Return the [x, y] coordinate for the center point of the cell that contains the specified text.  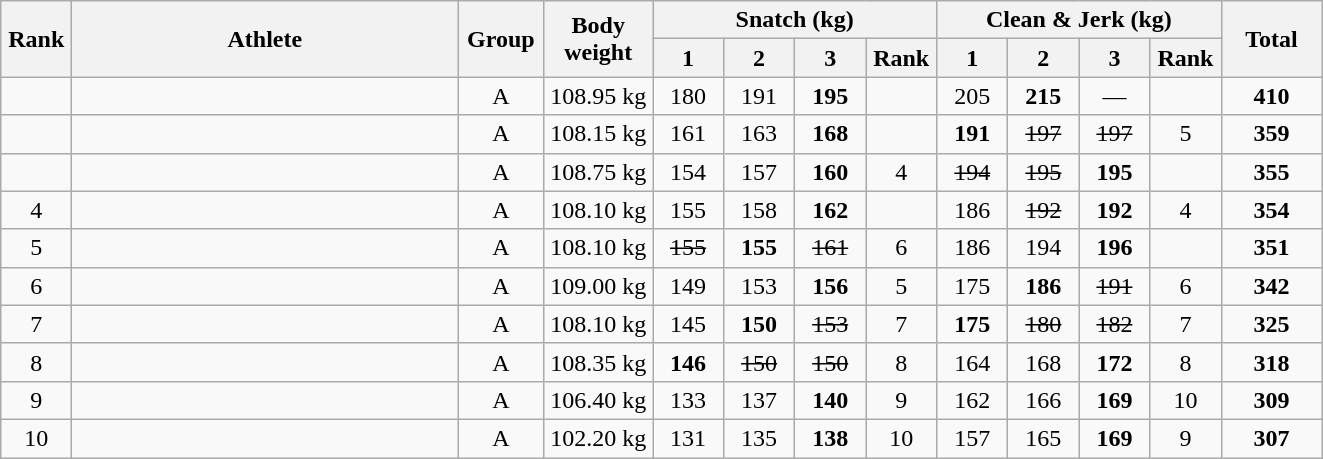
140 [830, 400]
354 [1272, 210]
149 [688, 286]
158 [760, 210]
359 [1272, 134]
309 [1272, 400]
166 [1044, 400]
342 [1272, 286]
307 [1272, 438]
351 [1272, 248]
Body weight [598, 39]
156 [830, 286]
Athlete [265, 39]
215 [1044, 96]
145 [688, 324]
164 [972, 362]
355 [1272, 172]
163 [760, 134]
172 [1114, 362]
108.95 kg [598, 96]
135 [760, 438]
106.40 kg [598, 400]
410 [1272, 96]
137 [760, 400]
131 [688, 438]
Snatch (kg) [794, 20]
Clean & Jerk (kg) [1079, 20]
109.00 kg [598, 286]
138 [830, 438]
165 [1044, 438]
318 [1272, 362]
146 [688, 362]
— [1114, 96]
160 [830, 172]
Group [501, 39]
325 [1272, 324]
205 [972, 96]
108.15 kg [598, 134]
133 [688, 400]
196 [1114, 248]
102.20 kg [598, 438]
108.75 kg [598, 172]
Total [1272, 39]
108.35 kg [598, 362]
154 [688, 172]
182 [1114, 324]
